Return (X, Y) of the center of cell containing provided text 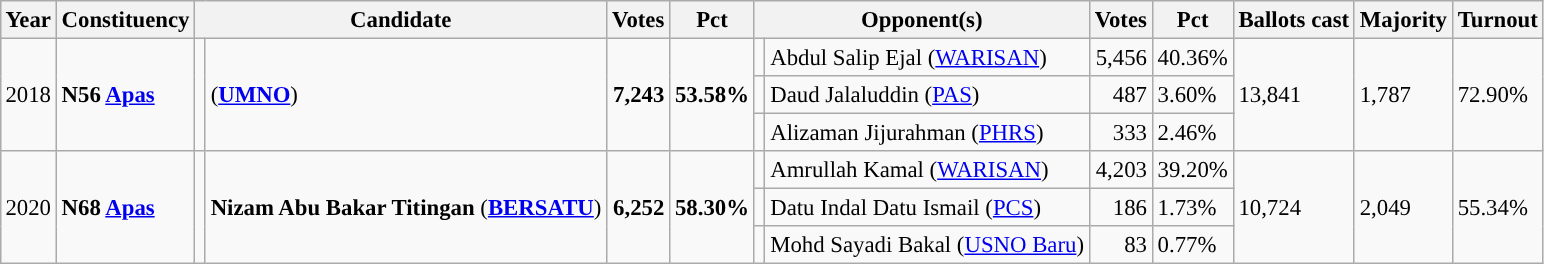
Opponent(s) (922, 20)
1,787 (1403, 94)
Candidate (401, 20)
Ballots cast (1294, 20)
333 (1120, 133)
(UMNO) (406, 94)
487 (1120, 95)
Constituency (125, 20)
4,203 (1120, 170)
N56 Apas (125, 94)
3.60% (1192, 95)
13,841 (1294, 94)
Datu Indal Datu Ismail (PCS) (927, 208)
Turnout (1498, 20)
186 (1120, 208)
Year (28, 20)
72.90% (1498, 94)
2018 (28, 94)
58.30% (712, 208)
2020 (28, 208)
10,724 (1294, 208)
1.73% (1192, 208)
Amrullah Kamal (WARISAN) (927, 170)
N68 Apas (125, 208)
39.20% (1192, 170)
55.34% (1498, 208)
2,049 (1403, 208)
5,456 (1120, 57)
7,243 (638, 94)
0.77% (1192, 245)
Daud Jalaluddin (PAS) (927, 95)
Nizam Abu Bakar Titingan (BERSATU) (406, 208)
Abdul Salip Ejal (WARISAN) (927, 57)
6,252 (638, 208)
Alizaman Jijurahman (PHRS) (927, 133)
Majority (1403, 20)
Mohd Sayadi Bakal (USNO Baru) (927, 245)
83 (1120, 245)
2.46% (1192, 133)
53.58% (712, 94)
40.36% (1192, 57)
